Find where the given text appears and provide that cell's center as [X, Y] coordinate. 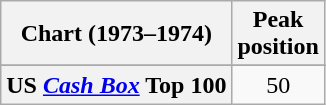
Peakposition [278, 34]
50 [278, 85]
US Cash Box Top 100 [116, 85]
Chart (1973–1974) [116, 34]
